Scan for the cell matching the given text and deliver its (X, Y) coordinate at center. 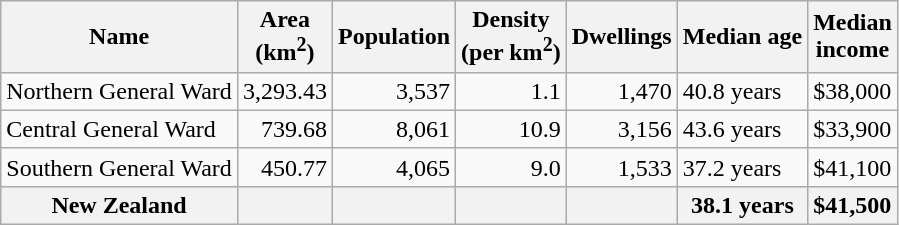
4,065 (394, 167)
37.2 years (742, 167)
3,156 (622, 129)
Density(per km2) (512, 37)
$41,100 (853, 167)
1.1 (512, 91)
Southern General Ward (120, 167)
Central General Ward (120, 129)
Area(km2) (284, 37)
3,537 (394, 91)
Northern General Ward (120, 91)
10.9 (512, 129)
9.0 (512, 167)
3,293.43 (284, 91)
8,061 (394, 129)
$38,000 (853, 91)
450.77 (284, 167)
Medianincome (853, 37)
43.6 years (742, 129)
Population (394, 37)
Dwellings (622, 37)
Median age (742, 37)
$41,500 (853, 205)
38.1 years (742, 205)
Name (120, 37)
1,533 (622, 167)
40.8 years (742, 91)
739.68 (284, 129)
1,470 (622, 91)
New Zealand (120, 205)
$33,900 (853, 129)
